Return the (x, y) coordinate for the center point of the cell that contains the specified text.  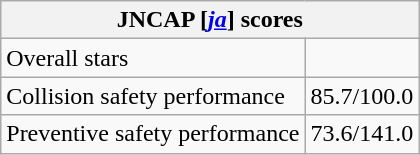
85.7/100.0 (362, 96)
JNCAP [ja] scores (210, 20)
Preventive safety performance (153, 134)
Collision safety performance (153, 96)
73.6/141.0 (362, 134)
Overall stars (153, 58)
